Capture the cell that displays the provided text and extract its [x, y] central coordinate. 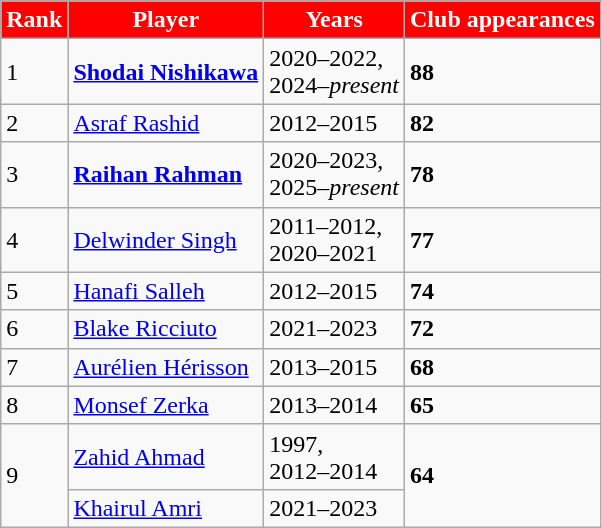
2013–2015 [334, 367]
1 [34, 72]
Shodai Nishikawa [166, 72]
Monsef Zerka [166, 405]
2020–2022,2024–present [334, 72]
68 [503, 367]
1997,2012–2014 [334, 456]
Asraf Rashid [166, 123]
3 [34, 174]
Khairul Amri [166, 508]
Delwinder Singh [166, 240]
4 [34, 240]
77 [503, 240]
72 [503, 329]
74 [503, 291]
88 [503, 72]
6 [34, 329]
78 [503, 174]
5 [34, 291]
2020–2023,2025–present [334, 174]
2011–2012,2020–2021 [334, 240]
Zahid Ahmad [166, 456]
Player [166, 20]
Aurélien Hérisson [166, 367]
82 [503, 123]
7 [34, 367]
Blake Ricciuto [166, 329]
8 [34, 405]
Rank [34, 20]
64 [503, 476]
Years [334, 20]
2 [34, 123]
2013–2014 [334, 405]
Club appearances [503, 20]
Hanafi Salleh [166, 291]
65 [503, 405]
9 [34, 476]
Raihan Rahman [166, 174]
